Return (X, Y) of the center of cell containing provided text 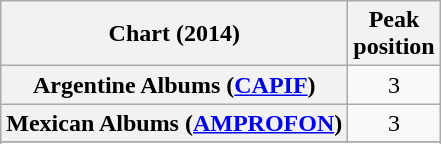
Chart (2014) (174, 34)
Mexican Albums (AMPROFON) (174, 123)
Argentine Albums (CAPIF) (174, 85)
Peakposition (394, 34)
